Detect which cell encompasses the target text, then output its [x, y] center coordinate. 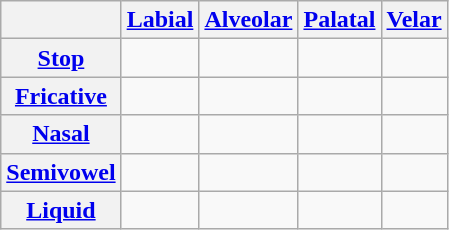
Nasal [61, 134]
Palatal [340, 20]
Fricative [61, 96]
Liquid [61, 210]
Alveolar [248, 20]
Labial [160, 20]
Velar [414, 20]
Semivowel [61, 172]
Stop [61, 58]
